Provide the [X, Y] coordinate of the cell's center where the given text is located.  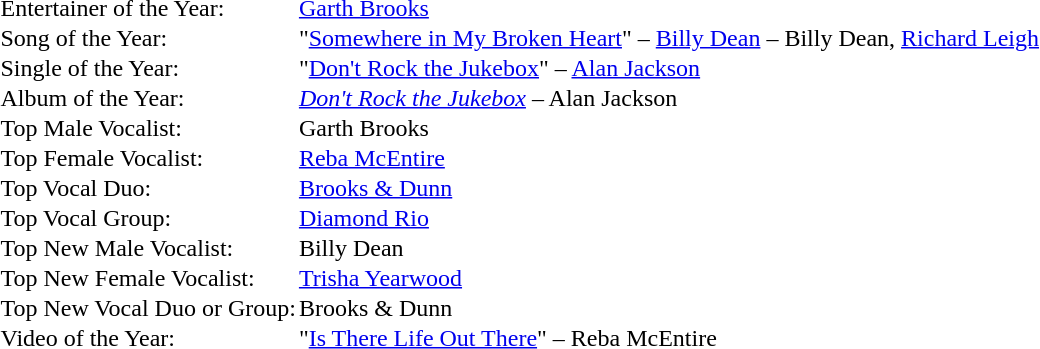
"Somewhere in My Broken Heart" – Billy Dean – Billy Dean, Richard Leigh [668, 38]
Garth Brooks [668, 128]
Billy Dean [668, 248]
Don't Rock the Jukebox – Alan Jackson [668, 98]
"Don't Rock the Jukebox" – Alan Jackson [668, 68]
Diamond Rio [668, 218]
Trisha Yearwood [668, 278]
Reba McEntire [668, 158]
